Detect which cell encompasses the target text, then output its [x, y] center coordinate. 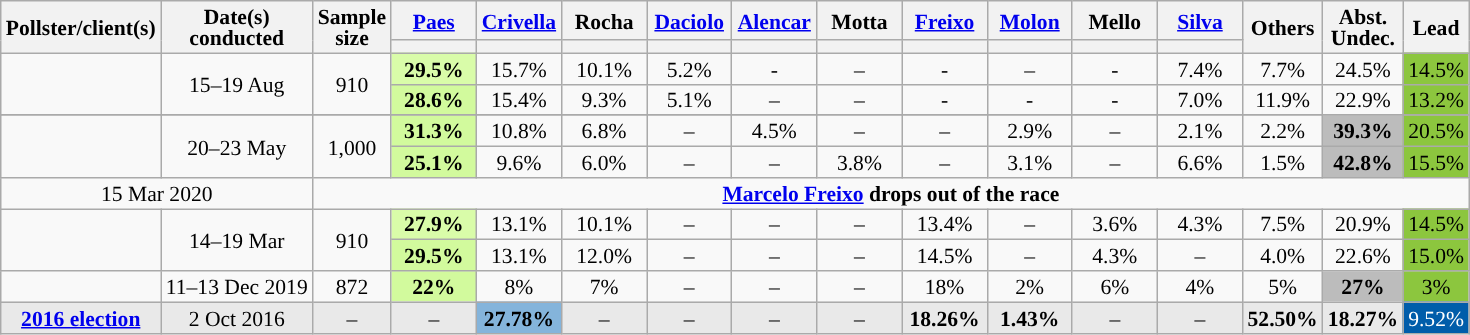
8% [518, 286]
Daciolo [690, 20]
7.7% [1282, 68]
Marcelo Freixo drops out of the race [891, 194]
3.6% [1114, 224]
6% [1114, 286]
2% [1030, 286]
1,000 [352, 147]
3.8% [860, 162]
39.3% [1363, 132]
15.0% [1436, 256]
3.1% [1030, 162]
7.0% [1200, 100]
11–13 Dec 2019 [237, 286]
24.5% [1363, 68]
7.4% [1200, 68]
Samplesize [352, 27]
Lead [1436, 27]
22% [434, 286]
Others [1282, 27]
12.0% [604, 256]
872 [352, 286]
15.5% [1436, 162]
20.9% [1363, 224]
Silva [1200, 20]
5.2% [690, 68]
6.6% [1200, 162]
Freixo [944, 20]
28.6% [434, 100]
18.27% [1363, 318]
13.4% [944, 224]
Rocha [604, 20]
14–19 Mar [237, 240]
27% [1363, 286]
Abst.Undec. [1363, 27]
9.3% [604, 100]
Molon [1030, 20]
2.2% [1282, 132]
5% [1282, 286]
Crivella [518, 20]
52.50% [1282, 318]
27.9% [434, 224]
42.8% [1363, 162]
22.9% [1363, 100]
20.5% [1436, 132]
15–19 Aug [237, 84]
20–23 May [237, 147]
1.5% [1282, 162]
3% [1436, 286]
1.43% [1030, 318]
9.6% [518, 162]
13.2% [1436, 100]
18.26% [944, 318]
4.5% [774, 132]
9.52% [1436, 318]
2016 election [81, 318]
Motta [860, 20]
5.1% [690, 100]
Date(s)conducted [237, 27]
6.8% [604, 132]
Alencar [774, 20]
15.4% [518, 100]
2 Oct 2016 [237, 318]
Mello [1114, 20]
11.9% [1282, 100]
2.1% [1200, 132]
18% [944, 286]
2.9% [1030, 132]
22.6% [1363, 256]
Pollster/client(s) [81, 27]
6.0% [604, 162]
7.5% [1282, 224]
4.0% [1282, 256]
27.78% [518, 318]
7% [604, 286]
15.7% [518, 68]
15 Mar 2020 [157, 194]
25.1% [434, 162]
4% [1200, 286]
31.3% [434, 132]
Paes [434, 20]
10.8% [518, 132]
